From the cell containing the given text, extract its center point as (X, Y) coordinate. 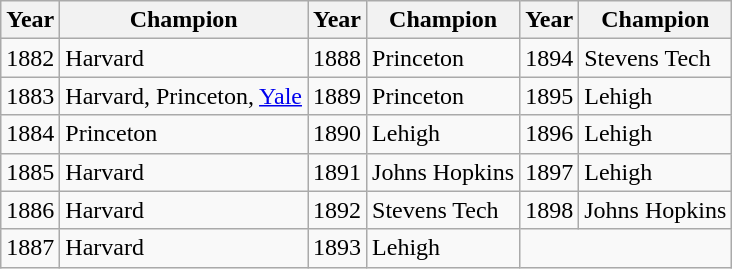
1897 (550, 172)
1886 (30, 210)
1898 (550, 210)
1883 (30, 96)
1889 (338, 96)
1890 (338, 134)
1893 (338, 248)
1895 (550, 96)
1896 (550, 134)
1885 (30, 172)
1884 (30, 134)
1892 (338, 210)
1888 (338, 58)
1887 (30, 248)
1894 (550, 58)
1891 (338, 172)
1882 (30, 58)
Harvard, Princeton, Yale (184, 96)
